Output the [x, y] coordinate of the center of the cell containing the given text.  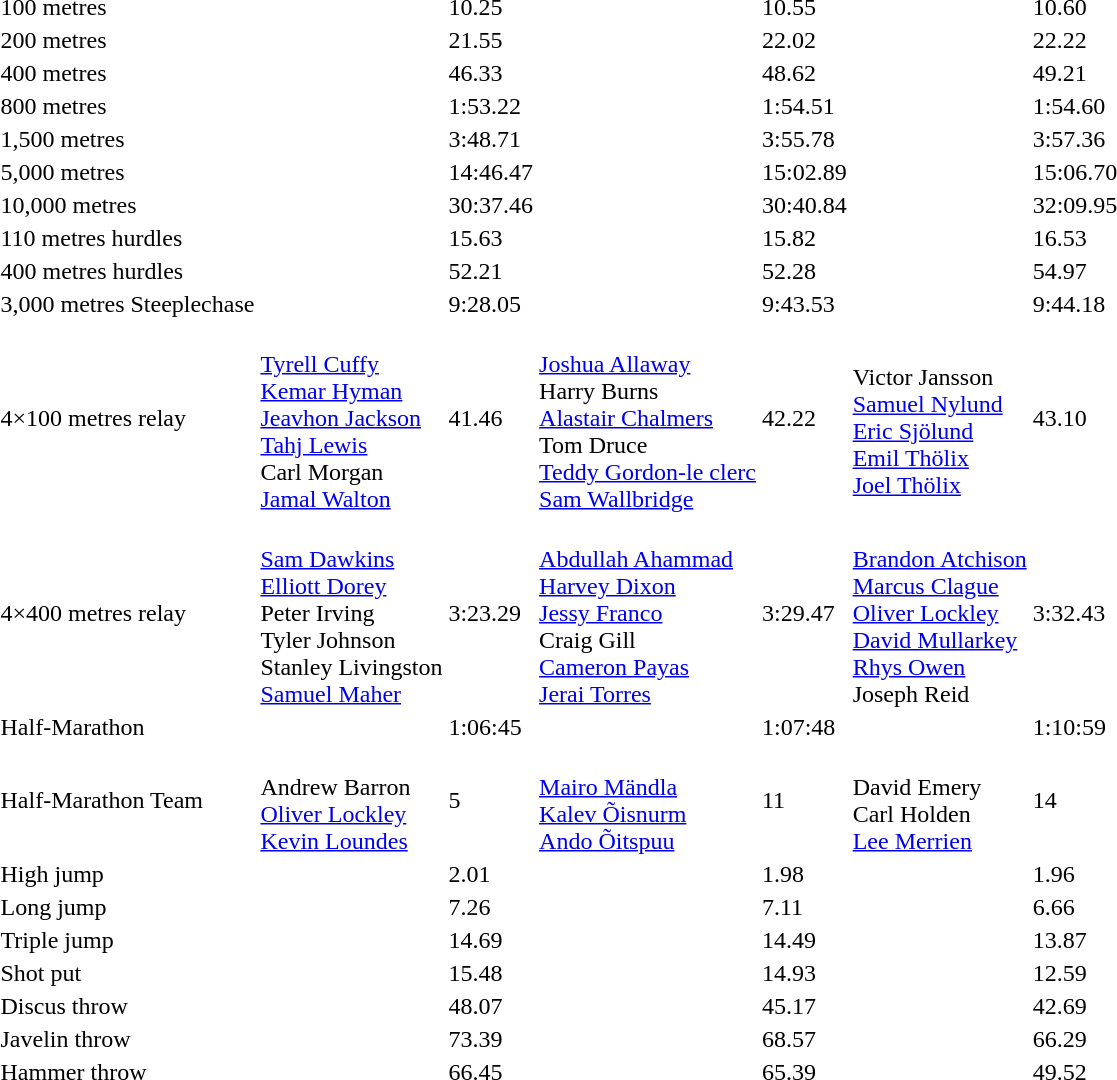
11 [804, 800]
3:23.29 [491, 613]
1.98 [804, 874]
48.62 [804, 73]
22.02 [804, 40]
45.17 [804, 1006]
52.21 [491, 271]
1:54.51 [804, 106]
30:40.84 [804, 205]
5 [491, 800]
1:53.22 [491, 106]
9:43.53 [804, 304]
2.01 [491, 874]
Abdullah AhammadHarvey DixonJessy FrancoCraig GillCameron PayasJerai Torres [648, 613]
68.57 [804, 1039]
3:29.47 [804, 613]
7.11 [804, 907]
David EmeryCarl HoldenLee Merrien [940, 800]
3:48.71 [491, 139]
Joshua AllawayHarry BurnsAlastair ChalmersTom DruceTeddy Gordon-le clercSam Wallbridge [648, 418]
14.69 [491, 940]
1:06:45 [491, 727]
Sam DawkinsElliott DoreyPeter IrvingTyler JohnsonStanley LivingstonSamuel Maher [352, 613]
30:37.46 [491, 205]
42.22 [804, 418]
48.07 [491, 1006]
Brandon AtchisonMarcus ClagueOliver LockleyDavid MullarkeyRhys OwenJoseph Reid [940, 613]
15:02.89 [804, 172]
15.63 [491, 238]
Andrew BarronOliver LockleyKevin Loundes [352, 800]
15.48 [491, 973]
3:55.78 [804, 139]
9:28.05 [491, 304]
1:07:48 [804, 727]
21.55 [491, 40]
Mairo MändlaKalev ÕisnurmAndo Õitspuu [648, 800]
14.49 [804, 940]
52.28 [804, 271]
46.33 [491, 73]
Victor JanssonSamuel NylundEric SjölundEmil ThölixJoel Thölix [940, 418]
41.46 [491, 418]
Tyrell CuffyKemar HymanJeavhon JacksonTahj LewisCarl MorganJamal Walton [352, 418]
14.93 [804, 973]
14:46.47 [491, 172]
15.82 [804, 238]
7.26 [491, 907]
73.39 [491, 1039]
